For the text-containing cell, return its midpoint in (X, Y) coordinate format. 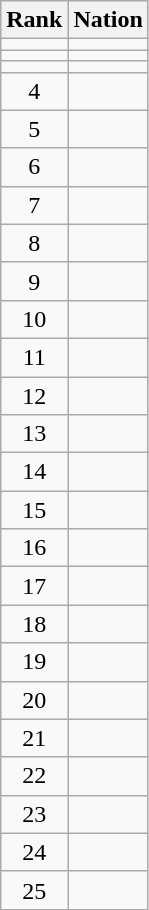
8 (34, 243)
19 (34, 662)
14 (34, 472)
15 (34, 510)
16 (34, 548)
13 (34, 434)
23 (34, 814)
25 (34, 890)
4 (34, 91)
Rank (34, 20)
Nation (108, 20)
24 (34, 852)
11 (34, 357)
12 (34, 395)
10 (34, 319)
20 (34, 700)
5 (34, 129)
21 (34, 738)
9 (34, 281)
18 (34, 624)
22 (34, 776)
17 (34, 586)
6 (34, 167)
7 (34, 205)
